Scan for the cell matching the given text and deliver its [x, y] coordinate at center. 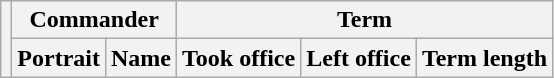
Took office [239, 58]
Term length [484, 58]
Term [365, 20]
Name [140, 58]
Left office [359, 58]
Portrait [59, 58]
Commander [94, 20]
